Locate the cell with the specified text and output its [x, y] center coordinate. 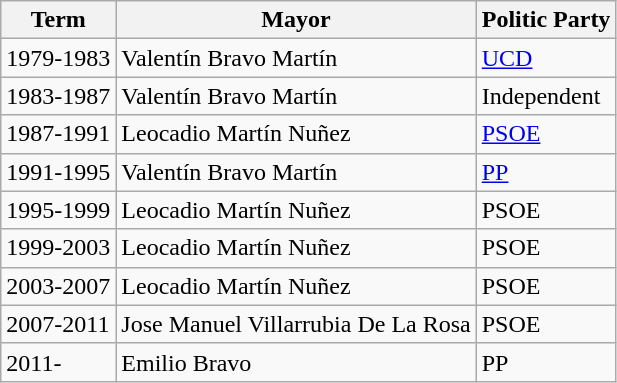
Mayor [296, 20]
1995-1999 [58, 210]
2007-2011 [58, 324]
Term [58, 20]
UCD [546, 58]
Jose Manuel Villarrubia De La Rosa [296, 324]
Politic Party [546, 20]
2003-2007 [58, 286]
1991-1995 [58, 172]
2011- [58, 362]
Independent [546, 96]
Emilio Bravo [296, 362]
1999-2003 [58, 248]
1979-1983 [58, 58]
1983-1987 [58, 96]
1987-1991 [58, 134]
